Search for the cell housing the specified text and yield its (X, Y) center coordinate. 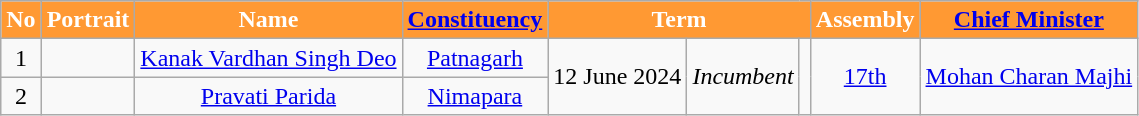
17th (865, 77)
No (21, 20)
Kanak Vardhan Singh Deo (268, 58)
12 June 2024 (618, 77)
Pravati Parida (268, 96)
Patnagarh (475, 58)
2 (21, 96)
Portrait (88, 20)
Assembly (865, 20)
1 (21, 58)
Term (679, 20)
Constituency (475, 20)
Chief Minister (1029, 20)
Name (268, 20)
Nimapara (475, 96)
Mohan Charan Majhi (1029, 77)
Incumbent (743, 77)
